Output the [X, Y] coordinate of the center of the cell containing the given text.  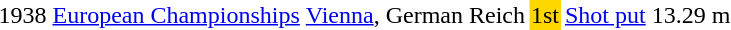
1st [544, 15]
Shot put [605, 15]
European Championships [176, 15]
Vienna, German Reich [415, 15]
